Scan for the cell matching the given text and deliver its [X, Y] coordinate at center. 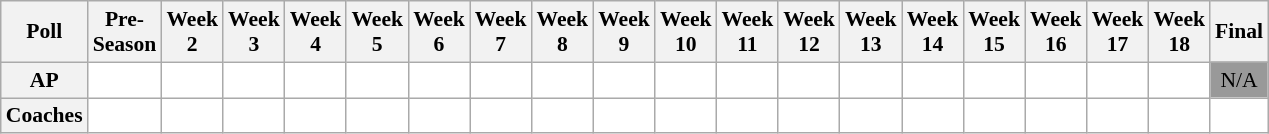
AP [44, 80]
Week17 [1118, 32]
Week15 [994, 32]
Final [1239, 32]
Week14 [933, 32]
N/A [1239, 80]
Week5 [377, 32]
Week7 [501, 32]
Week10 [686, 32]
Poll [44, 32]
Week6 [439, 32]
Week9 [624, 32]
Pre-Season [125, 32]
Week8 [562, 32]
Week16 [1056, 32]
Week4 [316, 32]
Week18 [1179, 32]
Week11 [748, 32]
Week12 [809, 32]
Week2 [192, 32]
Week3 [254, 32]
Coaches [44, 116]
Week13 [871, 32]
